Detect which cell encompasses the target text, then output its [X, Y] center coordinate. 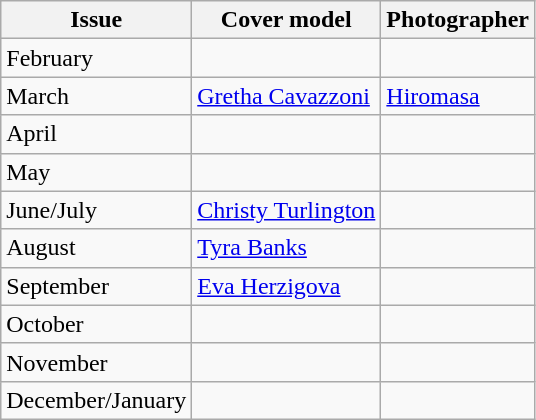
March [96, 96]
February [96, 58]
April [96, 134]
Issue [96, 20]
Tyra Banks [286, 248]
May [96, 172]
Cover model [286, 20]
September [96, 286]
August [96, 248]
Gretha Cavazzoni [286, 96]
December/January [96, 400]
Photographer [458, 20]
June/July [96, 210]
November [96, 362]
Eva Herzigova [286, 286]
Hiromasa [458, 96]
October [96, 324]
Christy Turlington [286, 210]
